Capture the cell that displays the provided text and extract its [X, Y] central coordinate. 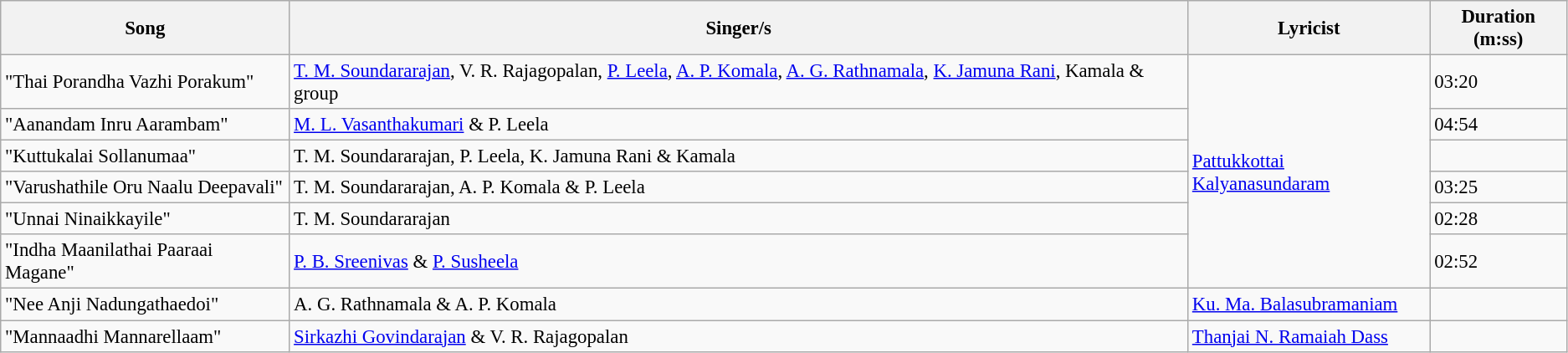
P. B. Sreenivas & P. Susheela [739, 261]
T. M. Soundararajan [739, 219]
03:20 [1499, 82]
T. M. Soundararajan, A. P. Komala & P. Leela [739, 187]
"Kuttukalai Sollanumaa" [146, 156]
Ku. Ma. Balasubramaniam [1309, 304]
A. G. Rathnamala & A. P. Komala [739, 304]
Thanjai N. Ramaiah Dass [1309, 336]
M. L. Vasanthakumari & P. Leela [739, 125]
04:54 [1499, 125]
"Indha Maanilathai Paaraai Magane" [146, 261]
02:28 [1499, 219]
"Unnai Ninaikkayile" [146, 219]
Lyricist [1309, 28]
Sirkazhi Govindarajan & V. R. Rajagopalan [739, 336]
T. M. Soundararajan, V. R. Rajagopalan, P. Leela, A. P. Komala, A. G. Rathnamala, K. Jamuna Rani, Kamala & group [739, 82]
T. M. Soundararajan, P. Leela, K. Jamuna Rani & Kamala [739, 156]
"Nee Anji Nadungathaedoi" [146, 304]
Duration (m:ss) [1499, 28]
02:52 [1499, 261]
Song [146, 28]
Singer/s [739, 28]
"Mannaadhi Mannarellaam" [146, 336]
"Thai Porandha Vazhi Porakum" [146, 82]
03:25 [1499, 187]
Pattukkottai Kalyanasundaram [1309, 172]
"Aanandam Inru Aarambam" [146, 125]
"Varushathile Oru Naalu Deepavali" [146, 187]
